Detect which cell encompasses the target text, then output its [X, Y] center coordinate. 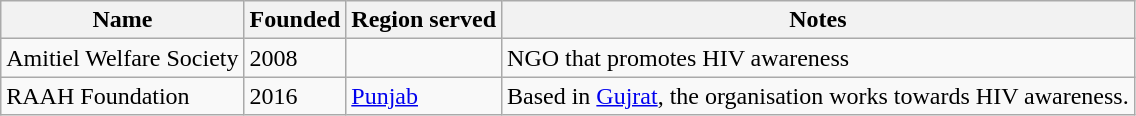
2016 [295, 96]
RAAH Foundation [122, 96]
Notes [818, 20]
Amitiel Welfare Society [122, 58]
Founded [295, 20]
Region served [424, 20]
NGO that promotes HIV awareness [818, 58]
Name [122, 20]
Based in Gujrat, the organisation works towards HIV awareness. [818, 96]
2008 [295, 58]
Punjab [424, 96]
